Scan for the cell matching the given text and deliver its [X, Y] coordinate at center. 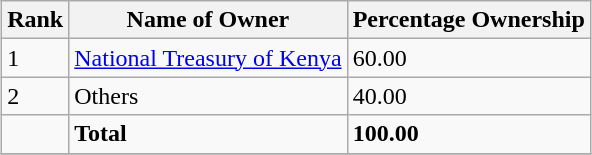
60.00 [468, 58]
Name of Owner [208, 20]
Total [208, 134]
Others [208, 96]
1 [36, 58]
National Treasury of Kenya [208, 58]
Percentage Ownership [468, 20]
40.00 [468, 96]
Rank [36, 20]
2 [36, 96]
100.00 [468, 134]
